For the text-containing cell, return its midpoint in [x, y] coordinate format. 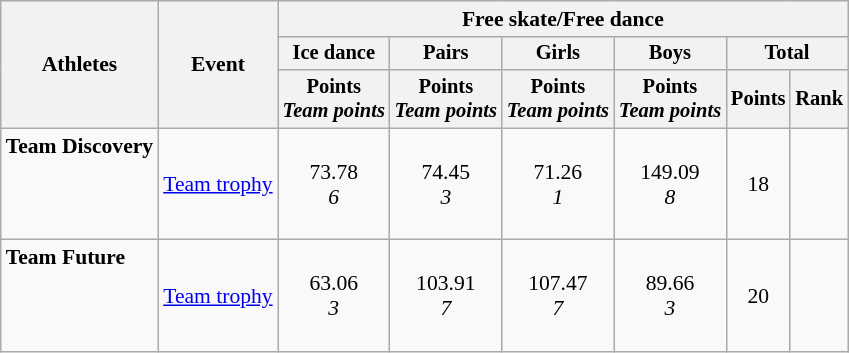
Points [758, 99]
Girls [558, 54]
Pairs [446, 54]
149.098 [670, 184]
74.453 [446, 184]
103.917 [446, 296]
89.663 [670, 296]
Total [787, 54]
71.261 [558, 184]
Athletes [80, 64]
63.063 [334, 296]
Rank [819, 99]
107.477 [558, 296]
Free skate/Free dance [563, 19]
18 [758, 184]
Team Future [80, 296]
Ice dance [334, 54]
73.786 [334, 184]
Event [218, 64]
20 [758, 296]
Boys [670, 54]
Team Discovery [80, 184]
